Detect which cell encompasses the target text, then output its [x, y] center coordinate. 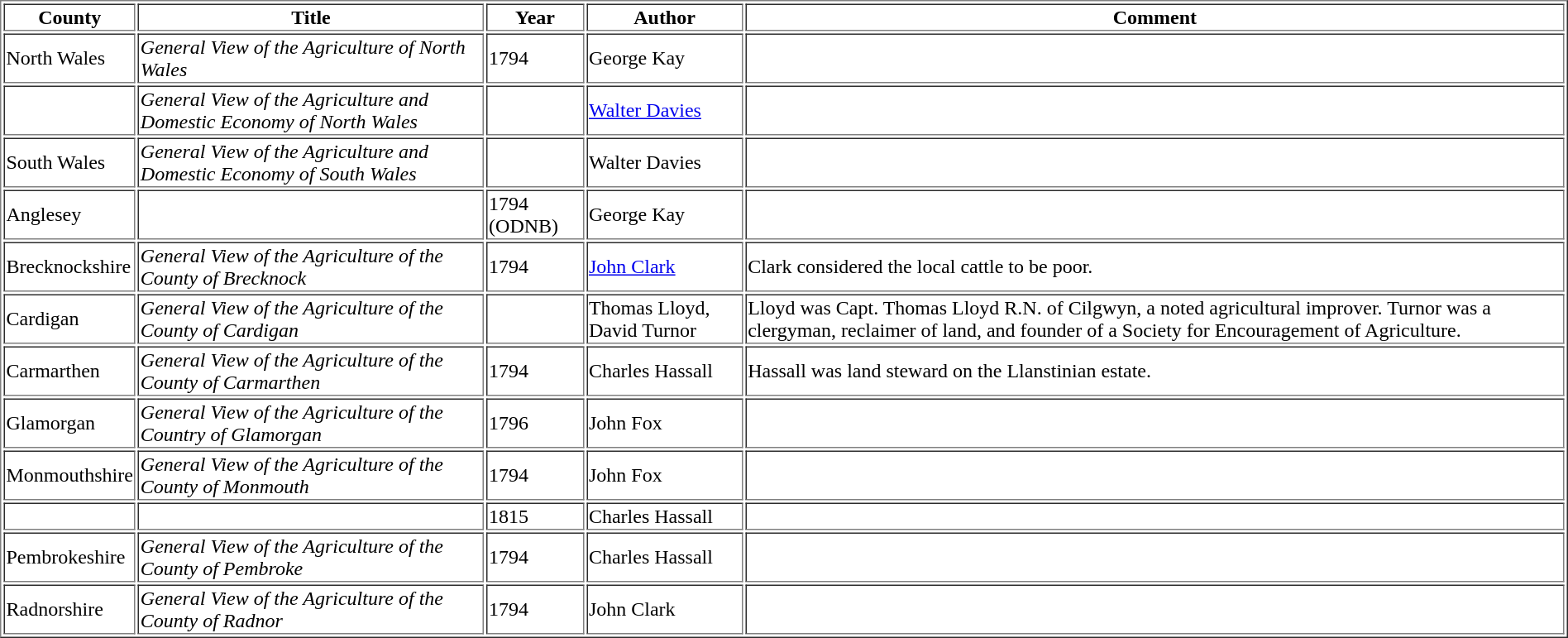
1796 [535, 424]
South Wales [69, 162]
General View of the Agriculture of the County of Pembroke [311, 558]
Anglesey [69, 215]
Pembrokeshire [69, 558]
Glamorgan [69, 424]
Hassall was land steward on the Llanstinian estate. [1154, 371]
Clark considered the local cattle to be poor. [1154, 266]
1815 [535, 516]
Radnorshire [69, 609]
1794 (ODNB) [535, 215]
Author [665, 17]
General View of the Agriculture and Domestic Economy of North Wales [311, 111]
General View of the Agriculture of the Country of Glamorgan [311, 424]
General View of the Agriculture of the County of Cardigan [311, 319]
North Wales [69, 58]
Carmarthen [69, 371]
General View of the Agriculture of North Wales [311, 58]
Monmouthshire [69, 475]
General View of the Agriculture of the County of Radnor [311, 609]
Comment [1154, 17]
Title [311, 17]
General View of the Agriculture of the County of Monmouth [311, 475]
Brecknockshire [69, 266]
County [69, 17]
General View of the Agriculture and Domestic Economy of South Wales [311, 162]
Year [535, 17]
Cardigan [69, 319]
Thomas Lloyd, David Turnor [665, 319]
General View of the Agriculture of the County of Brecknock [311, 266]
General View of the Agriculture of the County of Carmarthen [311, 371]
